Identify which cell holds the provided text, then report its (x, y) central coordinate. 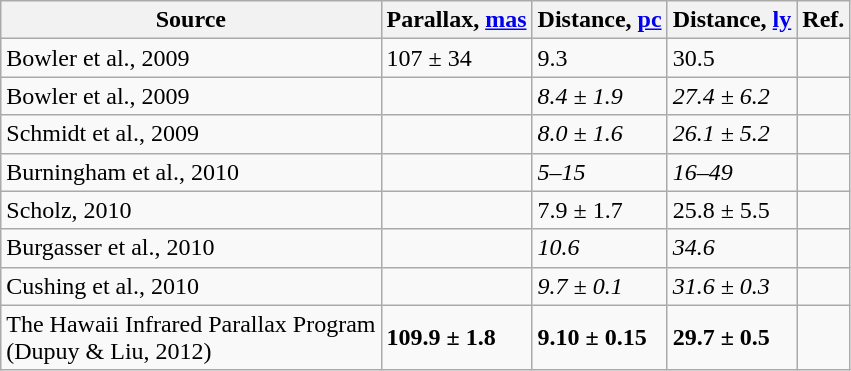
Burningham et al., 2010 (191, 172)
26.1 ± 5.2 (732, 134)
Burgasser et al., 2010 (191, 248)
25.8 ± 5.5 (732, 210)
Source (191, 20)
27.4 ± 6.2 (732, 96)
31.6 ± 0.3 (732, 286)
5–15 (600, 172)
The Hawaii Infrared Parallax Program(Dupuy & Liu, 2012) (191, 338)
Distance, ly (732, 20)
29.7 ± 0.5 (732, 338)
109.9 ± 1.8 (456, 338)
Schmidt et al., 2009 (191, 134)
30.5 (732, 58)
Parallax, mas (456, 20)
7.9 ± 1.7 (600, 210)
16–49 (732, 172)
10.6 (600, 248)
34.6 (732, 248)
Distance, pc (600, 20)
9.3 (600, 58)
Ref. (824, 20)
8.0 ± 1.6 (600, 134)
9.10 ± 0.15 (600, 338)
Cushing et al., 2010 (191, 286)
Scholz, 2010 (191, 210)
107 ± 34 (456, 58)
8.4 ± 1.9 (600, 96)
9.7 ± 0.1 (600, 286)
